Locate the cell with the specified text and output its [X, Y] center coordinate. 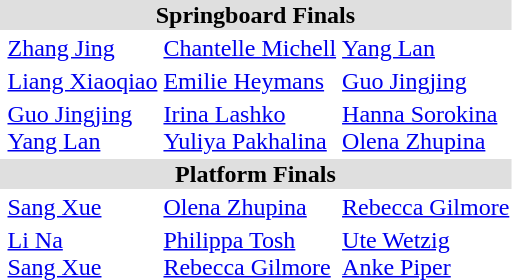
Chantelle Michell [250, 48]
Liang Xiaoqiao [82, 81]
Hanna SorokinaOlena Zhupina [426, 128]
Irina LashkoYuliya Pakhalina [250, 128]
Rebecca Gilmore [426, 207]
Emilie Heymans [250, 81]
Springboard Finals [256, 15]
Olena Zhupina [250, 207]
Guo JingjingYang Lan [82, 128]
Zhang Jing [82, 48]
Sang Xue [82, 207]
Yang Lan [426, 48]
Guo Jingjing [426, 81]
Platform Finals [256, 174]
